Return the (X, Y) coordinate for the center point of the cell that contains the specified text.  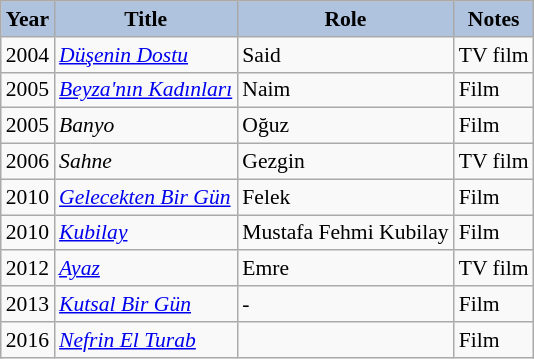
2012 (28, 269)
Oğuz (345, 126)
Mustafa Fehmi Kubilay (345, 233)
Notes (494, 19)
- (345, 304)
Naim (345, 90)
Role (345, 19)
Ayaz (146, 269)
2004 (28, 55)
Said (345, 55)
Kubilay (146, 233)
Year (28, 19)
Banyo (146, 126)
Kutsal Bir Gün (146, 304)
Gezgin (345, 162)
Düşenin Dostu (146, 55)
Emre (345, 269)
2013 (28, 304)
2006 (28, 162)
Sahne (146, 162)
Title (146, 19)
Felek (345, 197)
Beyza'nın Kadınları (146, 90)
Gelecekten Bir Gün (146, 197)
2016 (28, 340)
Nefrin El Turab (146, 340)
